Scan for the cell matching the given text and deliver its (x, y) coordinate at center. 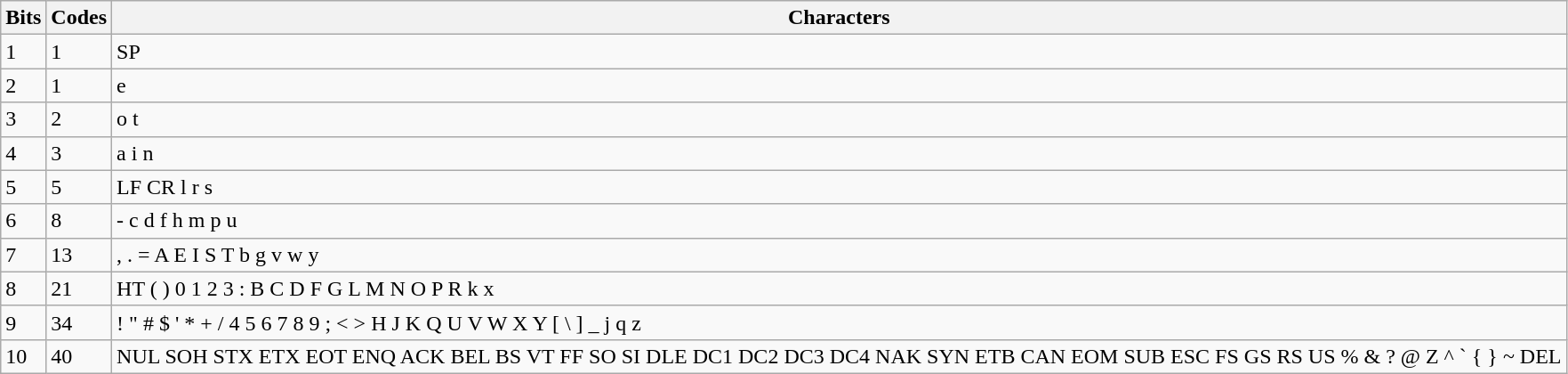
LF CR l r s (840, 187)
40 (79, 356)
9 (23, 322)
! " # $ ' * + / 4 5 6 7 8 9 ; < > H J K Q U V W X Y [ \ ] _ j q z (840, 322)
NUL SOH STX ETX EOT ENQ ACK BEL BS VT FF SO SI DLE DC1 DC2 DC3 DC4 NAK SYN ETB CAN EOM SUB ESC FS GS RS US % & ? @ Z ^ ` { } ~ DEL (840, 356)
21 (79, 289)
SP (840, 52)
Bits (23, 18)
e (840, 85)
7 (23, 255)
Characters (840, 18)
Codes (79, 18)
4 (23, 153)
13 (79, 255)
o t (840, 119)
- c d f h m p u (840, 221)
6 (23, 221)
HT ( ) 0 1 2 3 : B C D F G L M N O P R k x (840, 289)
10 (23, 356)
a i n (840, 153)
34 (79, 322)
, . = A E I S T b g v w y (840, 255)
